Detect which cell encompasses the target text, then output its (x, y) center coordinate. 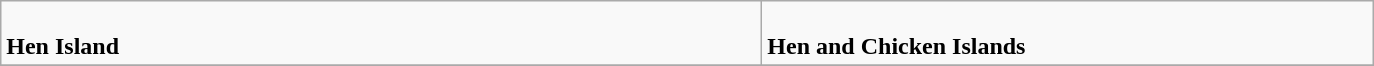
Hen Island (382, 34)
Hen and Chicken Islands (1068, 34)
